Capture the cell that displays the provided text and extract its (x, y) central coordinate. 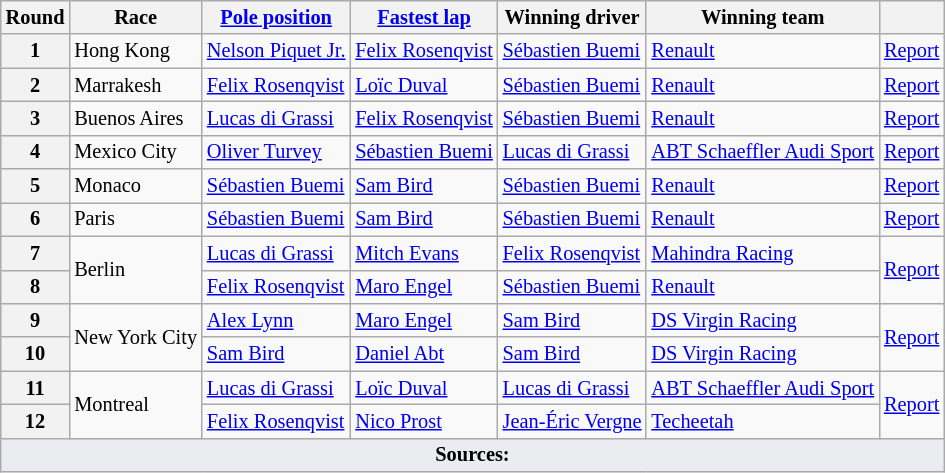
10 (36, 354)
2 (36, 85)
Winning team (762, 17)
4 (36, 152)
12 (36, 421)
9 (36, 320)
Race (136, 17)
Monaco (136, 186)
Sources: (472, 455)
Marrakesh (136, 85)
Jean-Éric Vergne (572, 421)
Buenos Aires (136, 118)
Nico Prost (424, 421)
6 (36, 219)
Pole position (276, 17)
Hong Kong (136, 51)
Fastest lap (424, 17)
Montreal (136, 404)
Round (36, 17)
Berlin (136, 270)
Paris (136, 219)
Mitch Evans (424, 253)
Winning driver (572, 17)
Mahindra Racing (762, 253)
Oliver Turvey (276, 152)
11 (36, 388)
8 (36, 287)
Mexico City (136, 152)
3 (36, 118)
Nelson Piquet Jr. (276, 51)
7 (36, 253)
Alex Lynn (276, 320)
1 (36, 51)
Techeetah (762, 421)
5 (36, 186)
New York City (136, 336)
Daniel Abt (424, 354)
